Return the (x, y) coordinate for the center point of the cell that contains the specified text.  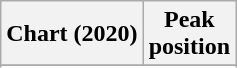
Chart (2020) (72, 34)
Peakposition (189, 34)
